Detect which cell encompasses the target text, then output its [X, Y] center coordinate. 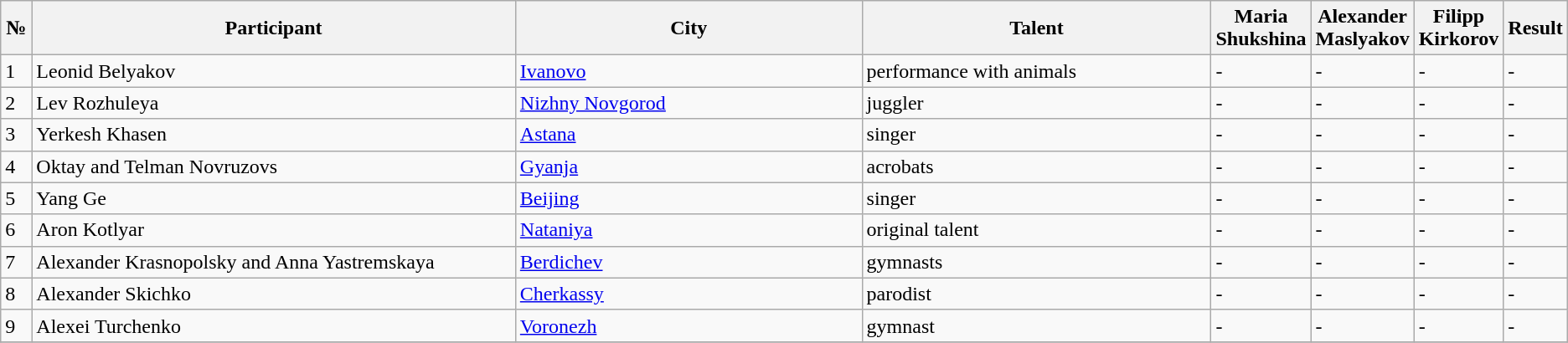
Leonid Belyakov [274, 71]
Filipp Kirkorov [1459, 28]
City [689, 28]
Voronezh [689, 325]
Nizhny Novgorod [689, 103]
Alexander Krasnopolsky and Anna Yastremskaya [274, 262]
3 [17, 135]
5 [17, 198]
Result [1535, 28]
performance with animals [1037, 71]
Lev Rozhuleya [274, 103]
Oktay and Telman Novruzovs [274, 166]
parodist [1037, 294]
Gyanja [689, 166]
Yerkesh Khasen [274, 135]
acrobats [1037, 166]
Aron Kotlyar [274, 230]
gymnasts [1037, 262]
Astana [689, 135]
Alexei Turchenko [274, 325]
9 [17, 325]
Ivanovo [689, 71]
Berdichev [689, 262]
gymnast [1037, 325]
Talent [1037, 28]
Alexander Maslyakov [1362, 28]
Beijing [689, 198]
2 [17, 103]
6 [17, 230]
Maria Shukshina [1261, 28]
original talent [1037, 230]
№ [17, 28]
Nataniya [689, 230]
Yang Ge [274, 198]
1 [17, 71]
juggler [1037, 103]
Cherkassy [689, 294]
7 [17, 262]
Alexander Skichko [274, 294]
8 [17, 294]
Participant [274, 28]
4 [17, 166]
